Search for the cell housing the specified text and yield its (X, Y) center coordinate. 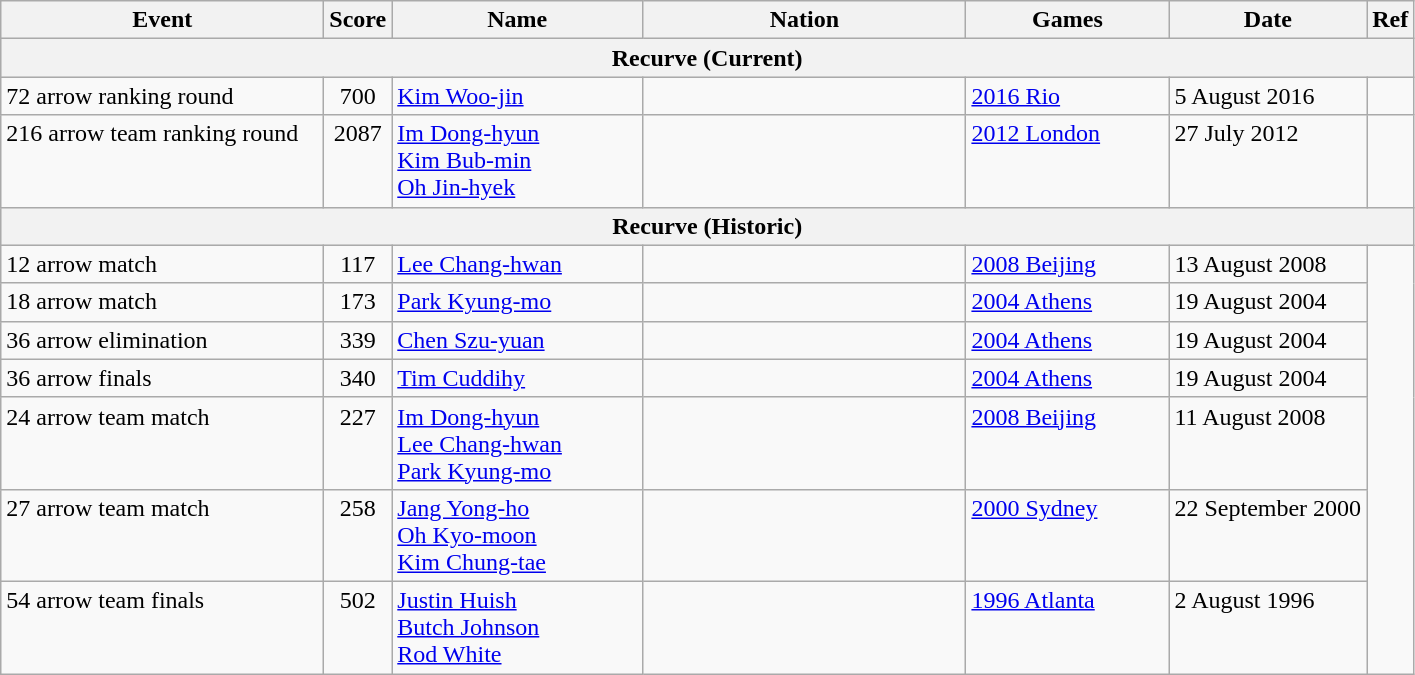
27 July 2012 (1268, 161)
Ref (1390, 20)
Date (1268, 20)
216 arrow team ranking round (162, 161)
22 September 2000 (1268, 535)
27 arrow team match (162, 535)
1996 Atlanta (1068, 627)
173 (358, 302)
5 August 2016 (1268, 96)
Recurve (Current) (708, 58)
Jang Yong-hoOh Kyo-moonKim Chung-tae (518, 535)
Justin HuishButch JohnsonRod White (518, 627)
Nation (804, 20)
Kim Woo-jin (518, 96)
18 arrow match (162, 302)
258 (358, 535)
2000 Sydney (1068, 535)
Games (1068, 20)
Park Kyung-mo (518, 302)
339 (358, 340)
340 (358, 378)
2 August 1996 (1268, 627)
54 arrow team finals (162, 627)
2087 (358, 161)
Lee Chang-hwan (518, 264)
Score (358, 20)
Recurve (Historic) (708, 226)
700 (358, 96)
Name (518, 20)
2012 London (1068, 161)
117 (358, 264)
Im Dong-hyunKim Bub-minOh Jin-hyek (518, 161)
36 arrow elimination (162, 340)
Event (162, 20)
12 arrow match (162, 264)
502 (358, 627)
Im Dong-hyunLee Chang-hwanPark Kyung-mo (518, 443)
13 August 2008 (1268, 264)
2016 Rio (1068, 96)
227 (358, 443)
36 arrow finals (162, 378)
Chen Szu-yuan (518, 340)
24 arrow team match (162, 443)
72 arrow ranking round (162, 96)
11 August 2008 (1268, 443)
Tim Cuddihy (518, 378)
